Find where the given text appears and provide that cell's center as [x, y] coordinate. 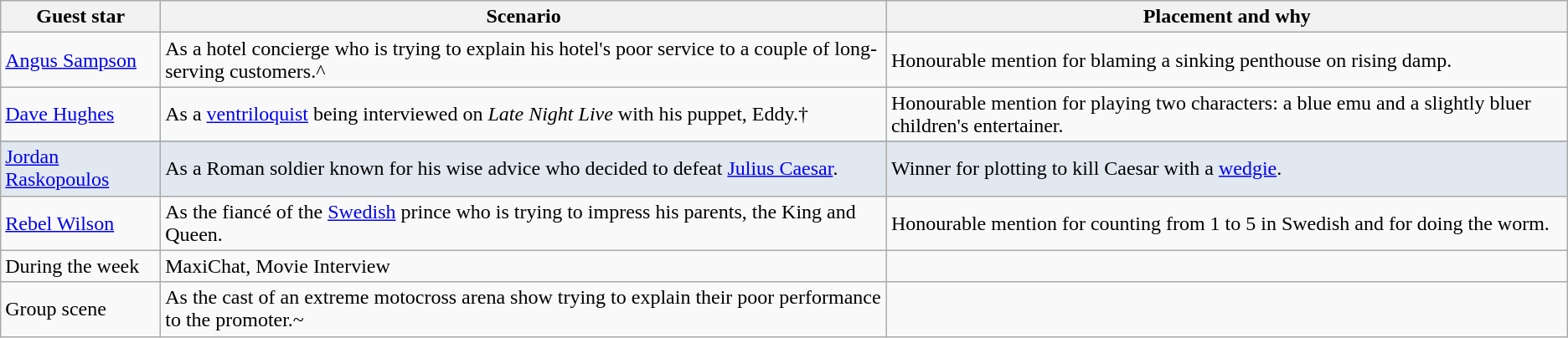
Rebel Wilson [80, 223]
Group scene [80, 310]
Honourable mention for playing two characters: a blue emu and a slightly bluer children's entertainer. [1226, 114]
As the fiancé of the Swedish prince who is trying to impress his parents, the King and Queen. [524, 223]
As a ventriloquist being interviewed on Late Night Live with his puppet, Eddy.† [524, 114]
Guest star [80, 17]
Honourable mention for blaming a sinking penthouse on rising damp. [1226, 60]
Dave Hughes [80, 114]
As the cast of an extreme motocross arena show trying to explain their poor performance to the promoter.~ [524, 310]
Placement and why [1226, 17]
As a hotel concierge who is trying to explain his hotel's poor service to a couple of long-serving customers.^ [524, 60]
Honourable mention for counting from 1 to 5 in Swedish and for doing the worm. [1226, 223]
As a Roman soldier known for his wise advice who decided to defeat Julius Caesar. [524, 169]
Winner for plotting to kill Caesar with a wedgie. [1226, 169]
Angus Sampson [80, 60]
During the week [80, 266]
Jordan Raskopoulos [80, 169]
Scenario [524, 17]
MaxiChat, Movie Interview [524, 266]
